Output the [x, y] coordinate of the center of the cell containing the given text.  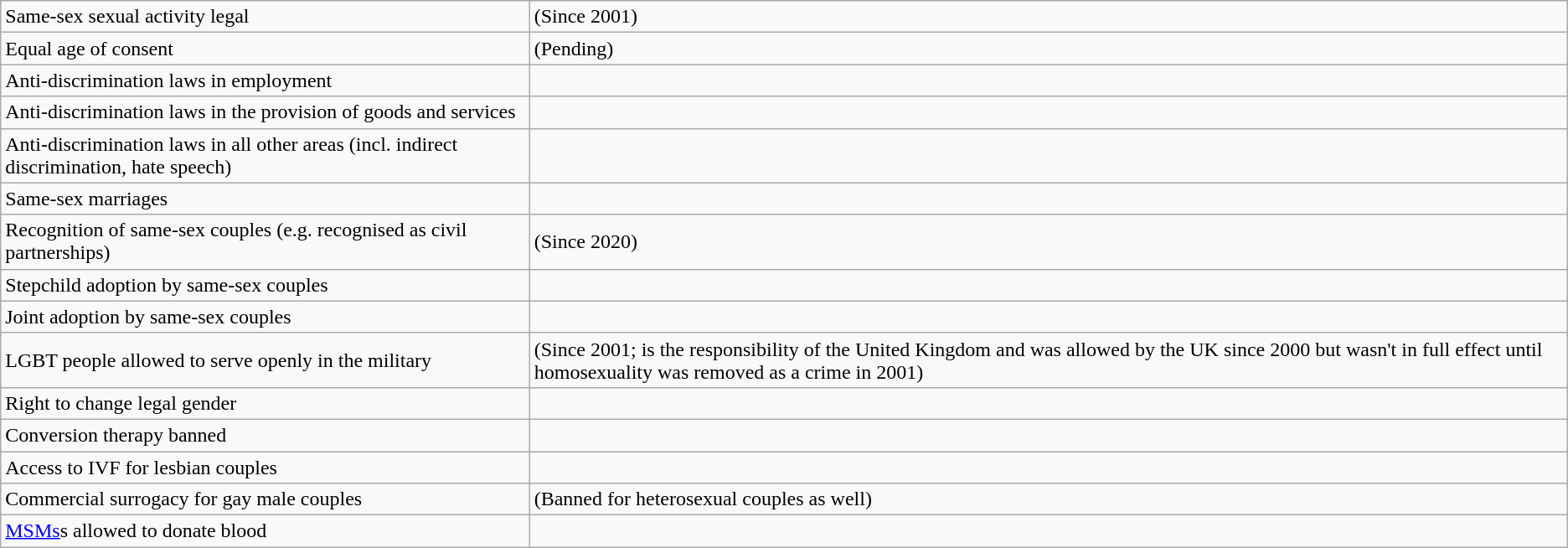
(Banned for heterosexual couples as well) [1049, 499]
Anti-discrimination laws in the provision of goods and services [265, 112]
Commercial surrogacy for gay male couples [265, 499]
Equal age of consent [265, 49]
Joint adoption by same-sex couples [265, 317]
Recognition of same-sex couples (e.g. recognised as civil partnerships) [265, 241]
Access to IVF for lesbian couples [265, 467]
(Since 2001) [1049, 17]
Right to change legal gender [265, 403]
Anti-discrimination laws in all other areas (incl. indirect discrimination, hate speech) [265, 156]
(Since 2020) [1049, 241]
Anti-discrimination laws in employment [265, 80]
Stepchild adoption by same-sex couples [265, 285]
Same-sex marriages [265, 199]
LGBT people allowed to serve openly in the military [265, 360]
Conversion therapy banned [265, 435]
MSMss allowed to donate blood [265, 531]
Same-sex sexual activity legal [265, 17]
(Pending) [1049, 49]
